Provide the [X, Y] coordinate of the cell's center where the given text is located.  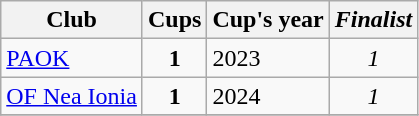
Cup's year [268, 20]
2024 [268, 96]
Finalist [373, 20]
2023 [268, 58]
Club [72, 20]
PAOK [72, 58]
OF Nea Ionia [72, 96]
Cups [174, 20]
